Return [x, y] of the center of cell containing provided text 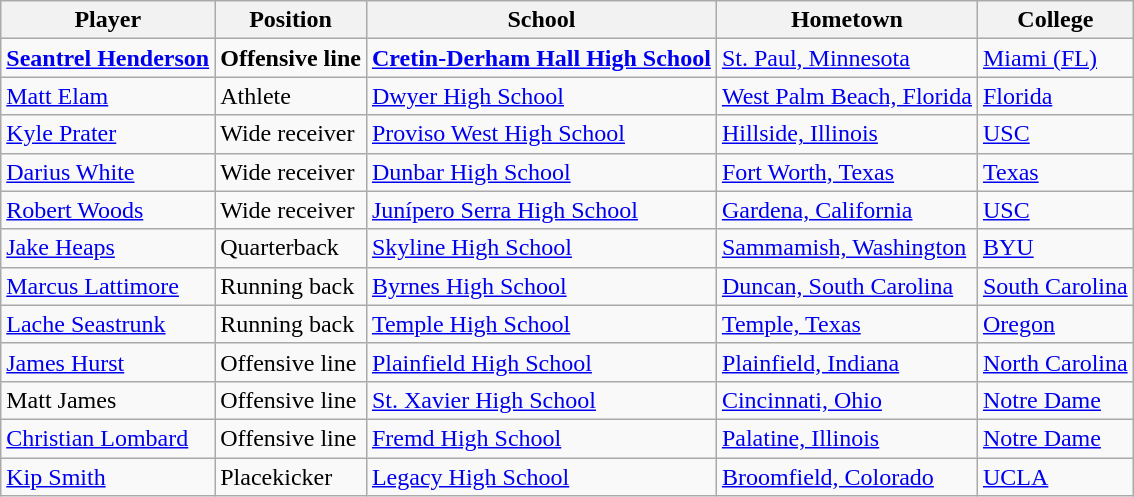
Gardena, California [846, 210]
St. Paul, Minnesota [846, 58]
Quarterback [291, 248]
Byrnes High School [541, 286]
Junípero Serra High School [541, 210]
Position [291, 20]
Lache Seastrunk [108, 324]
Cincinnati, Ohio [846, 400]
Player [108, 20]
Duncan, South Carolina [846, 286]
Temple, Texas [846, 324]
UCLA [1055, 477]
Placekicker [291, 477]
Hillside, Illinois [846, 134]
Cretin-Derham Hall High School [541, 58]
BYU [1055, 248]
Fremd High School [541, 438]
Dunbar High School [541, 172]
Christian Lombard [108, 438]
Miami (FL) [1055, 58]
St. Xavier High School [541, 400]
Darius White [108, 172]
Matt Elam [108, 96]
Dwyer High School [541, 96]
Texas [1055, 172]
South Carolina [1055, 286]
Jake Heaps [108, 248]
School [541, 20]
Matt James [108, 400]
Kyle Prater [108, 134]
Athlete [291, 96]
Marcus Lattimore [108, 286]
Robert Woods [108, 210]
James Hurst [108, 362]
Fort Worth, Texas [846, 172]
Legacy High School [541, 477]
Kip Smith [108, 477]
Plainfield, Indiana [846, 362]
Florida [1055, 96]
West Palm Beach, Florida [846, 96]
Broomfield, Colorado [846, 477]
Skyline High School [541, 248]
North Carolina [1055, 362]
Hometown [846, 20]
Plainfield High School [541, 362]
Oregon [1055, 324]
College [1055, 20]
Seantrel Henderson [108, 58]
Palatine, Illinois [846, 438]
Temple High School [541, 324]
Sammamish, Washington [846, 248]
Proviso West High School [541, 134]
